Extract the (X, Y) coordinate from the center of the cell holding the provided text.  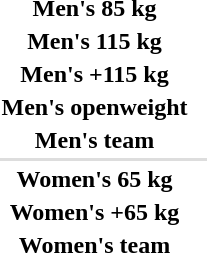
Men's +115 kg (94, 74)
Men's openweight (94, 107)
Men's 115 kg (94, 41)
Women's +65 kg (94, 212)
Men's team (94, 140)
Women's 65 kg (94, 179)
